Provide the (X, Y) coordinate of the cell's center where the given text is located.  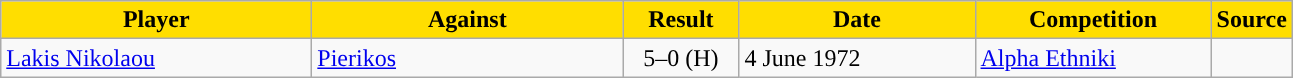
Lakis Nikolaou (156, 58)
Player (156, 20)
Result (681, 20)
Source (1252, 20)
Pierikos (468, 58)
Date (857, 20)
Competition (1093, 20)
Alpha Ethniki (1093, 58)
Against (468, 20)
4 June 1972 (857, 58)
5–0 (H) (681, 58)
